Output the [x, y] coordinate of the center of the cell containing the given text.  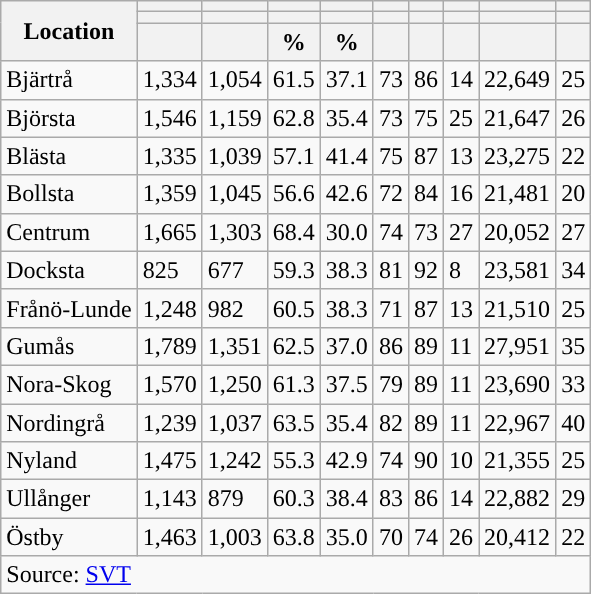
22,967 [518, 423]
1,239 [170, 423]
Location [69, 31]
61.5 [294, 80]
1,303 [234, 232]
20,052 [518, 232]
57.1 [294, 156]
Bjärtrå [69, 80]
42.9 [346, 461]
83 [390, 499]
879 [234, 499]
982 [234, 308]
8 [460, 270]
62.8 [294, 118]
21,481 [518, 194]
1,045 [234, 194]
60.5 [294, 308]
Source: SVT [296, 575]
Blästa [69, 156]
35.0 [346, 537]
Nora-Skog [69, 384]
1,143 [170, 499]
21,510 [518, 308]
90 [426, 461]
Björsta [69, 118]
61.3 [294, 384]
23,690 [518, 384]
1,475 [170, 461]
23,275 [518, 156]
1,248 [170, 308]
Nordingrå [69, 423]
41.4 [346, 156]
37.0 [346, 346]
59.3 [294, 270]
1,037 [234, 423]
1,054 [234, 80]
30.0 [346, 232]
Frånö-Lunde [69, 308]
1,351 [234, 346]
27,951 [518, 346]
21,355 [518, 461]
1,359 [170, 194]
1,463 [170, 537]
63.5 [294, 423]
20,412 [518, 537]
1,250 [234, 384]
23,581 [518, 270]
72 [390, 194]
825 [170, 270]
37.1 [346, 80]
1,039 [234, 156]
1,546 [170, 118]
56.6 [294, 194]
Bollsta [69, 194]
1,789 [170, 346]
22,649 [518, 80]
62.5 [294, 346]
68.4 [294, 232]
33 [574, 384]
16 [460, 194]
35 [574, 346]
1,334 [170, 80]
10 [460, 461]
21,647 [518, 118]
40 [574, 423]
60.3 [294, 499]
22,882 [518, 499]
84 [426, 194]
Nyland [69, 461]
1,003 [234, 537]
63.8 [294, 537]
1,159 [234, 118]
1,335 [170, 156]
1,570 [170, 384]
38.4 [346, 499]
70 [390, 537]
Östby [69, 537]
Ullånger [69, 499]
Gumås [69, 346]
92 [426, 270]
79 [390, 384]
81 [390, 270]
677 [234, 270]
42.6 [346, 194]
Docksta [69, 270]
20 [574, 194]
82 [390, 423]
Centrum [69, 232]
34 [574, 270]
37.5 [346, 384]
71 [390, 308]
1,242 [234, 461]
29 [574, 499]
55.3 [294, 461]
1,665 [170, 232]
